Extract the [x, y] coordinate from the center of the cell holding the provided text.  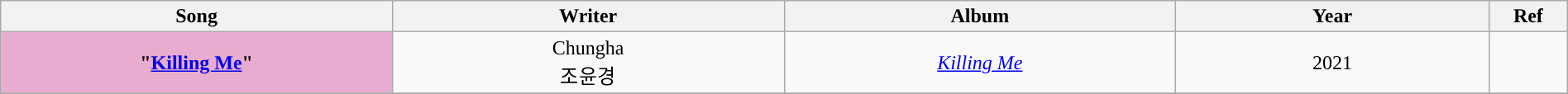
Killing Me [980, 63]
"Killing Me" [197, 63]
Song [197, 16]
Chungha조윤경 [588, 63]
Ref [1528, 16]
2021 [1333, 63]
Album [980, 16]
Writer [588, 16]
Year [1333, 16]
